Find where the given text appears and provide that cell's center as (X, Y) coordinate. 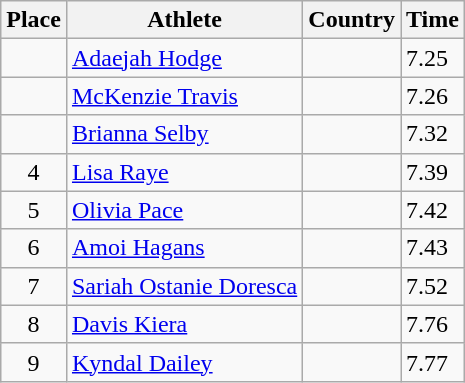
7.76 (432, 324)
Athlete (184, 20)
Lisa Raye (184, 172)
7.26 (432, 96)
4 (34, 172)
Amoi Hagans (184, 248)
5 (34, 210)
Place (34, 20)
7.77 (432, 362)
7.42 (432, 210)
Olivia Pace (184, 210)
Sariah Ostanie Doresca (184, 286)
7.43 (432, 248)
7.39 (432, 172)
9 (34, 362)
Davis Kiera (184, 324)
Time (432, 20)
6 (34, 248)
McKenzie Travis (184, 96)
Brianna Selby (184, 134)
Adaejah Hodge (184, 58)
8 (34, 324)
7.25 (432, 58)
Kyndal Dailey (184, 362)
7.52 (432, 286)
Country (352, 20)
7 (34, 286)
7.32 (432, 134)
